Pinpoint the cell where the given text exists, returning its (x, y) midpoint coordinate. 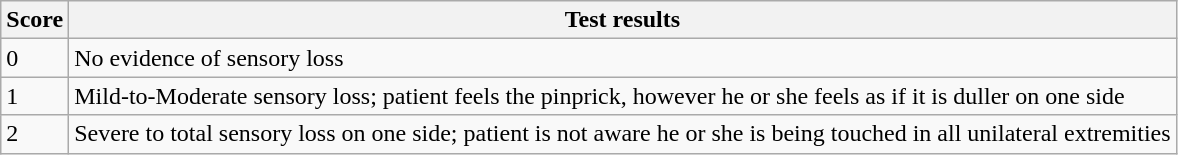
No evidence of sensory loss (622, 58)
2 (35, 134)
Score (35, 20)
Test results (622, 20)
Severe to total sensory loss on one side; patient is not aware he or she is being touched in all unilateral extremities (622, 134)
0 (35, 58)
1 (35, 96)
Mild-to-Moderate sensory loss; patient feels the pinprick, however he or she feels as if it is duller on one side (622, 96)
